Find where the given text appears and provide that cell's center as (X, Y) coordinate. 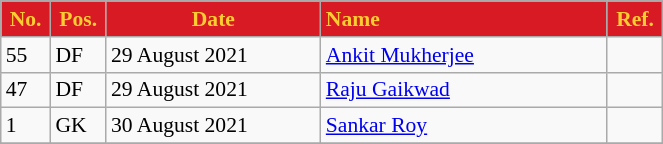
55 (26, 55)
GK (78, 126)
Ankit Mukherjee (464, 55)
Pos. (78, 19)
30 August 2021 (214, 126)
Sankar Roy (464, 126)
No. (26, 19)
1 (26, 126)
Date (214, 19)
47 (26, 90)
Raju Gaikwad (464, 90)
Ref. (635, 19)
Name (464, 19)
